Capture the cell that displays the provided text and extract its [x, y] central coordinate. 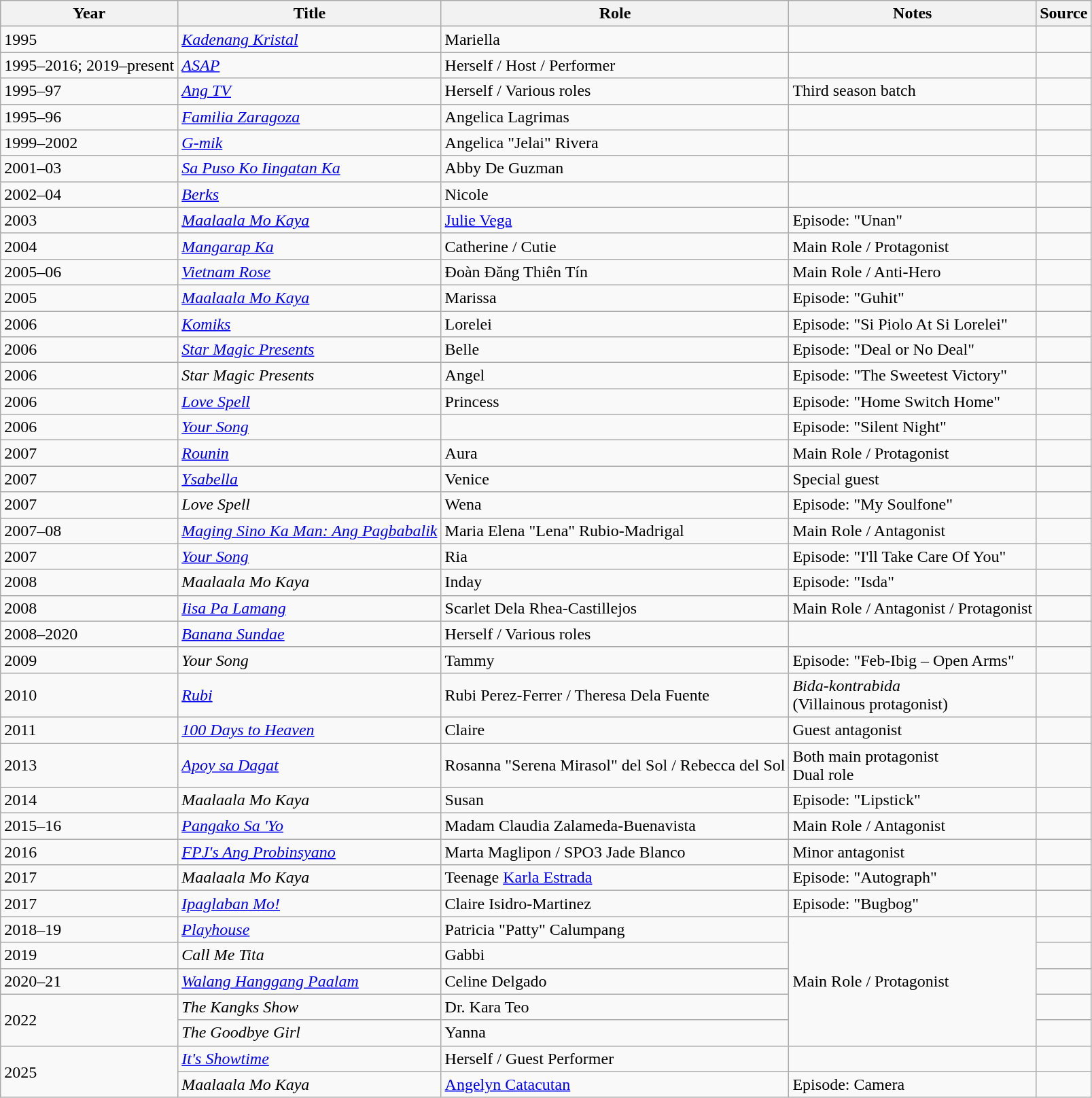
Rosanna "Serena Mirasol" del Sol / Rebecca del Sol [615, 765]
Third season batch [913, 91]
Marta Maglipon / SPO3 Jade Blanco [615, 852]
Catherine / Cutie [615, 246]
Pangako Sa 'Yo [310, 826]
Ang TV [310, 91]
It's Showtime [310, 1059]
Source [1064, 14]
2005 [90, 298]
Episode: "Silent Night" [913, 427]
Episode: "Deal or No Deal" [913, 350]
The Goodbye Girl [310, 1033]
Kadenang Kristal [310, 39]
2015–16 [90, 826]
2011 [90, 730]
Guest antagonist [913, 730]
2019 [90, 955]
Scarlet Dela Rhea-Castillejos [615, 608]
Playhouse [310, 929]
Đoàn Đăng Thiên Tín [615, 272]
Rubi Perez-Ferrer / Theresa Dela Fuente [615, 694]
Yanna [615, 1033]
2020–21 [90, 981]
Main Role / Anti-Hero [913, 272]
Rubi [310, 694]
2005–06 [90, 272]
Patricia "Patty" Calumpang [615, 929]
2025 [90, 1072]
Maging Sino Ka Man: Ang Pagbabalik [310, 531]
Episode: "Bugbog" [913, 904]
2003 [90, 220]
Lorelei [615, 324]
Komiks [310, 324]
Ysabella [310, 479]
Madam Claudia Zalameda-Buenavista [615, 826]
Susan [615, 800]
Episode: "Feb-Ibig – Open Arms" [913, 660]
Banana Sundae [310, 634]
Rounin [310, 453]
100 Days to Heaven [310, 730]
FPJ's Ang Probinsyano [310, 852]
Episode: "Guhit" [913, 298]
Sa Puso Ko Iingatan Ka [310, 169]
2014 [90, 800]
The Kangks Show [310, 1007]
Celine Delgado [615, 981]
Episode: "Lipstick" [913, 800]
2010 [90, 694]
2001–03 [90, 169]
Walang Hanggang Paalam [310, 981]
Episode: "The Sweetest Victory" [913, 376]
Main Role / Antagonist / Protagonist [913, 608]
Venice [615, 479]
Episode: "Isda" [913, 582]
1995–96 [90, 117]
2013 [90, 765]
Julie Vega [615, 220]
Title [310, 14]
Bida-kontrabida(Villainous protagonist) [913, 694]
Claire [615, 730]
2002–04 [90, 194]
Angelica Lagrimas [615, 117]
Apoy sa Dagat [310, 765]
2022 [90, 1020]
Nicole [615, 194]
Inday [615, 582]
Angelica "Jelai" Rivera [615, 143]
Wena [615, 505]
Minor antagonist [913, 852]
Year [90, 14]
Iisa Pa Lamang [310, 608]
G-mik [310, 143]
Mangarap Ka [310, 246]
2004 [90, 246]
Episode: "My Soulfone" [913, 505]
Episode: "Home Switch Home" [913, 402]
2008–2020 [90, 634]
Dr. Kara Teo [615, 1007]
Herself / Host / Performer [615, 65]
Herself / Guest Performer [615, 1059]
Ipaglaban Mo! [310, 904]
Ria [615, 556]
1995–97 [90, 91]
Notes [913, 14]
2018–19 [90, 929]
Call Me Tita [310, 955]
Tammy [615, 660]
Special guest [913, 479]
2016 [90, 852]
Episode: "Autograph" [913, 878]
Familia Zaragoza [310, 117]
2007–08 [90, 531]
Angel [615, 376]
Berks [310, 194]
Claire Isidro-Martinez [615, 904]
Gabbi [615, 955]
ASAP [310, 65]
Both main protagonistDual role [913, 765]
Angelyn Catacutan [615, 1084]
Belle [615, 350]
Teenage Karla Estrada [615, 878]
Abby De Guzman [615, 169]
Princess [615, 402]
Episode: "Unan" [913, 220]
Role [615, 14]
1995–2016; 2019–present [90, 65]
Episode: "Si Piolo At Si Lorelei" [913, 324]
1999–2002 [90, 143]
Episode: Camera [913, 1084]
Episode: "I'll Take Care Of You" [913, 556]
Aura [615, 453]
Maria Elena "Lena" Rubio-Madrigal [615, 531]
Mariella [615, 39]
1995 [90, 39]
Marissa [615, 298]
Vietnam Rose [310, 272]
2009 [90, 660]
